Pinpoint the cell where the given text exists, returning its (x, y) midpoint coordinate. 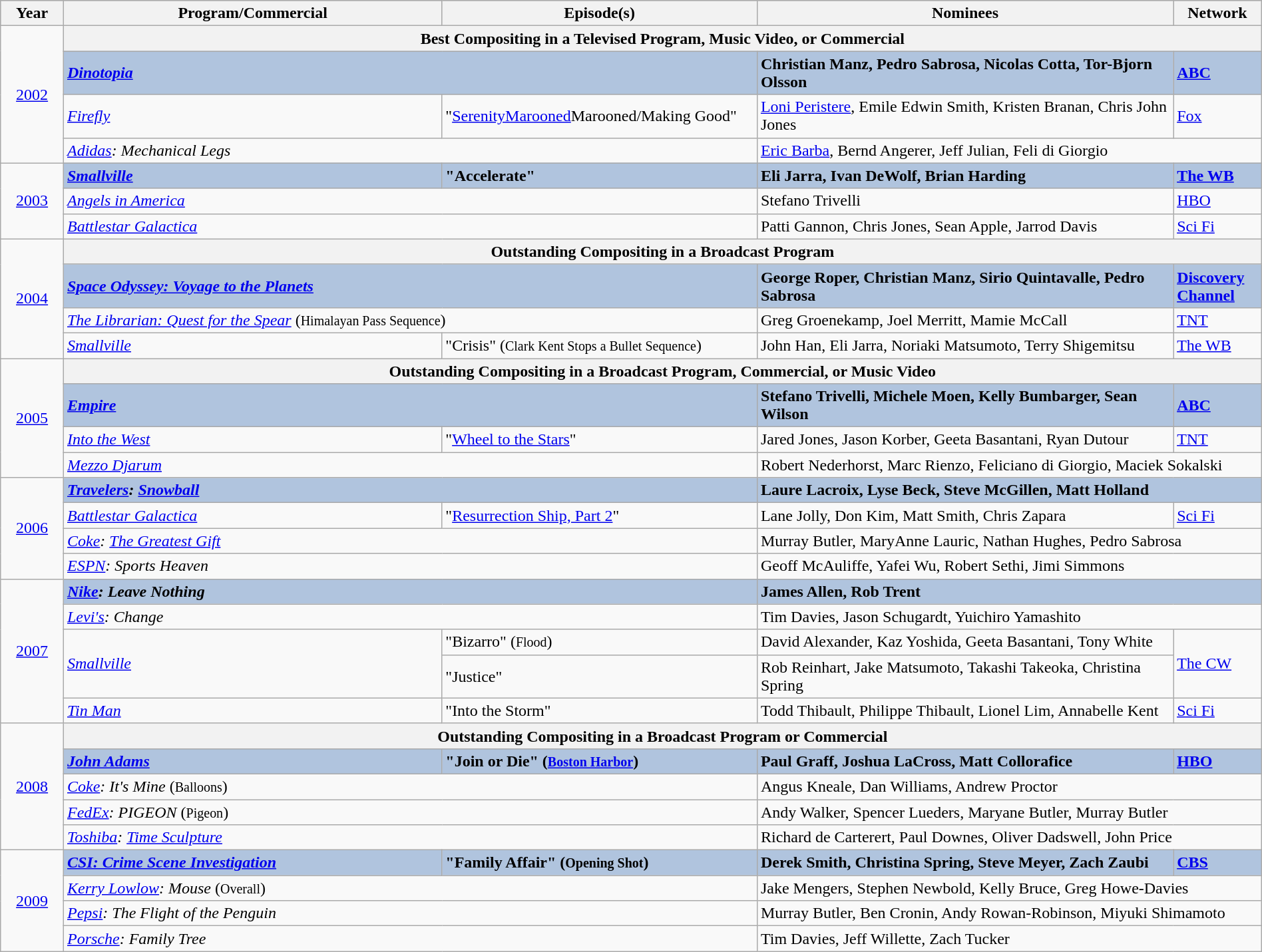
Outstanding Compositing in a Broadcast Program or Commercial (662, 736)
David Alexander, Kaz Yoshida, Geeta Basantani, Tony White (965, 642)
John Han, Eli Jarra, Noriaki Matsumoto, Terry Shigemitsu (965, 345)
2002 (32, 94)
Loni Peristere, Emile Edwin Smith, Kristen Branan, Chris John Jones (965, 116)
Travelers: Snowball (410, 490)
Eli Jarra, Ivan DeWolf, Brian Harding (965, 176)
Robert Nederhorst, Marc Rienzo, Feliciano di Giorgio, Maciek Sokalski (1009, 465)
Derek Smith, Christina Spring, Steve Meyer, Zach Zaubi (965, 863)
Tim Davies, Jeff Willette, Zach Tucker (1009, 939)
"SerenityMaroonedMarooned/Making Good" (600, 116)
Fox (1218, 116)
Stefano Trivelli (965, 201)
Outstanding Compositing in a Broadcast Program (662, 251)
Toshiba: Time Sculpture (410, 838)
Andy Walker, Spencer Lueders, Maryane Butler, Murray Butler (1009, 812)
"Family Affair" (Opening Shot) (600, 863)
Into the West (252, 440)
Mezzo Djarum (410, 465)
Stefano Trivelli, Michele Moen, Kelly Bumbarger, Sean Wilson (965, 406)
"Accelerate" (600, 176)
Tim Davies, Jason Schugardt, Yuichiro Yamashito (1009, 617)
ESPN: Sports Heaven (410, 566)
Dinotopia (410, 73)
Year (32, 13)
2003 (32, 201)
Empire (410, 406)
Rob Reinhart, Jake Matsumoto, Takashi Takeoka, Christina Spring (965, 676)
Space Odyssey: Voyage to the Planets (410, 286)
FedEx: PIGEON (Pigeon) (410, 812)
Geoff McAuliffe, Yafei Wu, Robert Sethi, Jimi Simmons (1009, 566)
2004 (32, 298)
2009 (32, 901)
Firefly (252, 116)
Network (1218, 13)
Murray Butler, Ben Cronin, Andy Rowan-Robinson, Miyuki Shimamoto (1009, 913)
Pepsi: The Flight of the Penguin (410, 913)
Richard de Carterert, Paul Downes, Oliver Dadswell, John Price (1009, 838)
Nominees (965, 13)
Todd Thibault, Philippe Thibault, Lionel Lim, Annabelle Kent (965, 711)
CSI: Crime Scene Investigation (252, 863)
Jake Mengers, Stephen Newbold, Kelly Bruce, Greg Howe-Davies (1009, 888)
Patti Gannon, Chris Jones, Sean Apple, Jarrod Davis (965, 226)
"Into the Storm" (600, 711)
Tin Man (252, 711)
Angus Kneale, Dan Williams, Andrew Proctor (1009, 786)
Laure Lacroix, Lyse Beck, Steve McGillen, Matt Holland (1009, 490)
Discovery Channel (1218, 286)
Coke: The Greatest Gift (410, 541)
Kerry Lowlow: Mouse (Overall) (410, 888)
John Adams (252, 761)
Greg Groenekamp, Joel Merritt, Mamie McCall (965, 320)
Best Compositing in a Televised Program, Music Video, or Commercial (662, 39)
Program/Commercial (252, 13)
"Wheel to the Stars" (600, 440)
Adidas: Mechanical Legs (410, 150)
Murray Butler, MaryAnne Lauric, Nathan Hughes, Pedro Sabrosa (1009, 541)
2006 (32, 528)
Jared Jones, Jason Korber, Geeta Basantani, Ryan Dutour (965, 440)
Coke: It's Mine (Balloons) (410, 786)
Eric Barba, Bernd Angerer, Jeff Julian, Feli di Giorgio (1009, 150)
James Allen, Rob Trent (1009, 591)
Porsche: Family Tree (410, 939)
"Resurrection Ship, Part 2" (600, 516)
Episode(s) (600, 13)
2008 (32, 786)
"Crisis" (Clark Kent Stops a Bullet Sequence) (600, 345)
2005 (32, 418)
Paul Graff, Joshua LaCross, Matt Collorafice (965, 761)
2007 (32, 651)
"Bizarro" (Flood) (600, 642)
The CW (1218, 664)
"Join or Die" (Boston Harbor) (600, 761)
Outstanding Compositing in a Broadcast Program, Commercial, or Music Video (662, 371)
Angels in America (410, 201)
"Justice" (600, 676)
Levi's: Change (410, 617)
Christian Manz, Pedro Sabrosa, Nicolas Cotta, Tor-Bjorn Olsson (965, 73)
CBS (1218, 863)
George Roper, Christian Manz, Sirio Quintavalle, Pedro Sabrosa (965, 286)
Nike: Leave Nothing (410, 591)
The Librarian: Quest for the Spear (Himalayan Pass Sequence) (410, 320)
Lane Jolly, Don Kim, Matt Smith, Chris Zapara (965, 516)
